Scan for the cell matching the given text and deliver its (x, y) coordinate at center. 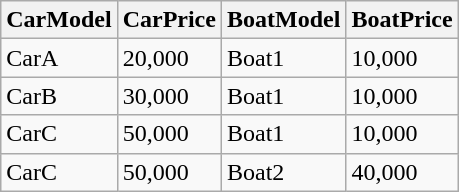
BoatModel (283, 20)
CarPrice (169, 20)
BoatPrice (402, 20)
CarModel (59, 20)
20,000 (169, 58)
Boat2 (283, 172)
CarA (59, 58)
CarB (59, 96)
40,000 (402, 172)
30,000 (169, 96)
